Search for the cell housing the specified text and yield its [X, Y] center coordinate. 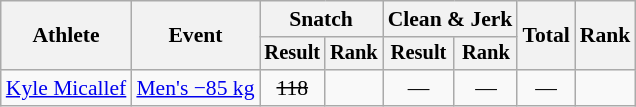
Total [546, 36]
Event [195, 36]
118 [293, 88]
Snatch [322, 19]
Kyle Micallef [66, 88]
Clean & Jerk [450, 19]
Men's −85 kg [195, 88]
Athlete [66, 36]
